Scan for the cell matching the given text and deliver its [x, y] coordinate at center. 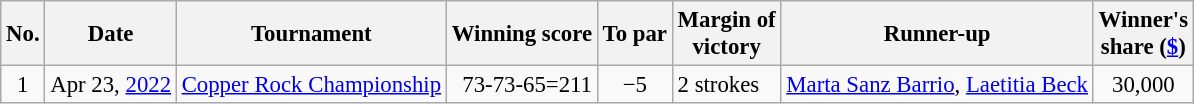
1 [23, 85]
Winning score [522, 34]
Margin ofvictory [726, 34]
No. [23, 34]
Runner-up [937, 34]
73-73-65=211 [522, 85]
Date [110, 34]
Copper Rock Championship [311, 85]
Marta Sanz Barrio, Laetitia Beck [937, 85]
2 strokes [726, 85]
Tournament [311, 34]
−5 [634, 85]
To par [634, 34]
30,000 [1143, 85]
Apr 23, 2022 [110, 85]
Winner'sshare ($) [1143, 34]
